Return the [X, Y] coordinate for the center point of the cell that contains the specified text.  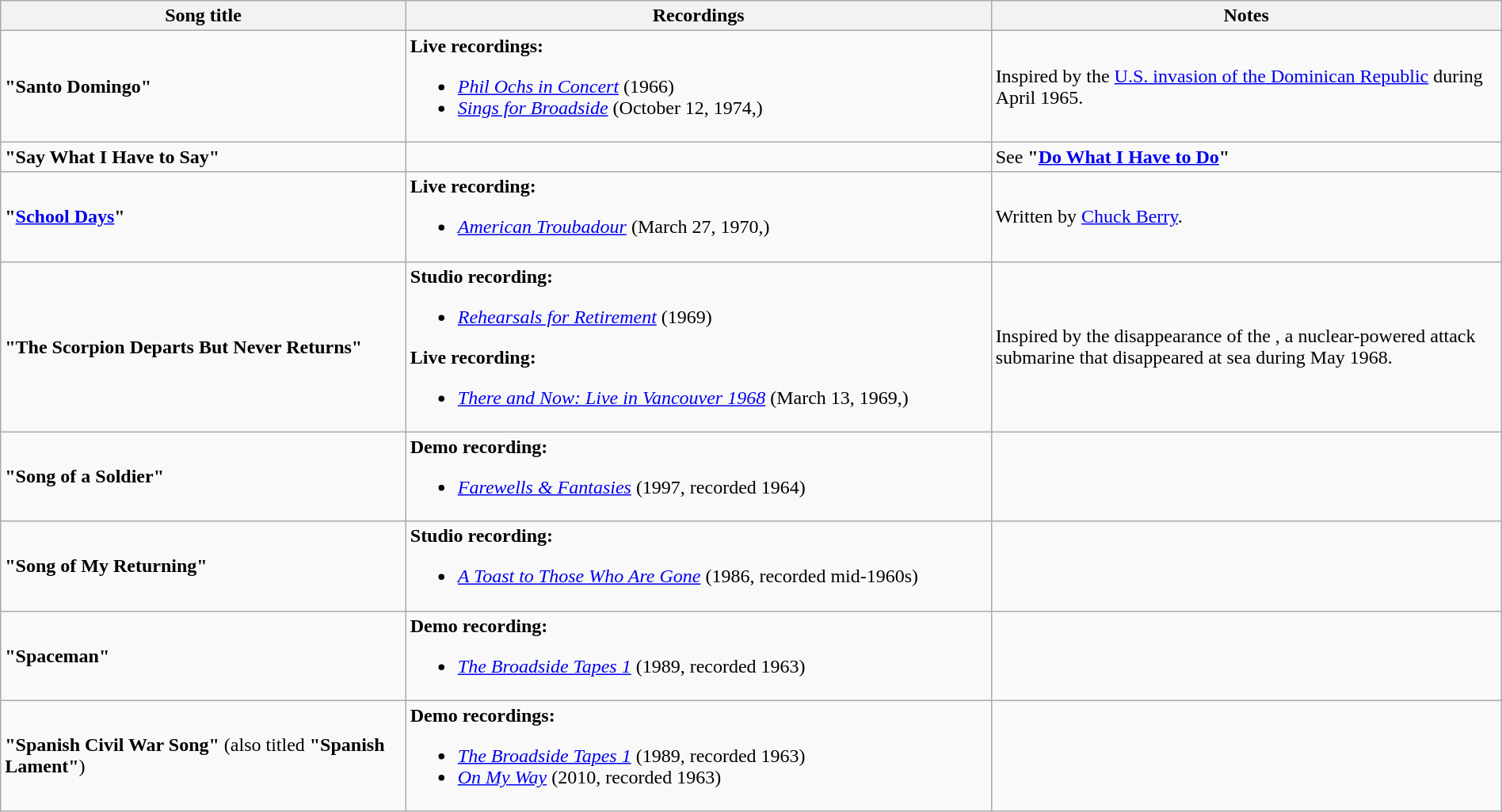
Studio recording:Rehearsals for Retirement (1969)Live recording:There and Now: Live in Vancouver 1968 (March 13, 1969,) [699, 347]
"Spanish Civil War Song" (also titled "Spanish Lament") [204, 756]
Inspired by the disappearance of the , a nuclear-powered attack submarine that disappeared at sea during May 1968. [1246, 347]
"Spaceman" [204, 656]
See "Do What I Have to Do" [1246, 157]
Written by Chuck Berry. [1246, 217]
Live recording:American Troubadour (March 27, 1970,) [699, 217]
Studio recording:A Toast to Those Who Are Gone (1986, recorded mid-1960s) [699, 566]
"Song of My Returning" [204, 566]
"Song of a Soldier" [204, 477]
"School Days" [204, 217]
Notes [1246, 16]
Demo recording:The Broadside Tapes 1 (1989, recorded 1963) [699, 656]
"Say What I Have to Say" [204, 157]
Demo recording:Farewells & Fantasies (1997, recorded 1964) [699, 477]
Live recordings:Phil Ochs in Concert (1966)Sings for Broadside (October 12, 1974,) [699, 86]
Inspired by the U.S. invasion of the Dominican Republic during April 1965. [1246, 86]
Song title [204, 16]
"The Scorpion Departs But Never Returns" [204, 347]
Recordings [699, 16]
Demo recordings:The Broadside Tapes 1 (1989, recorded 1963)On My Way (2010, recorded 1963) [699, 756]
"Santo Domingo" [204, 86]
